Output the (X, Y) coordinate of the center of the cell containing the given text.  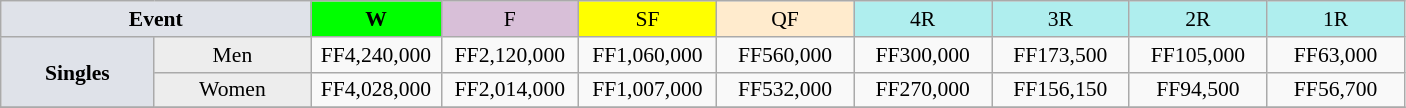
FF63,000 (1336, 55)
FF105,000 (1198, 55)
FF173,500 (1061, 55)
FF156,150 (1061, 90)
Event (156, 19)
1R (1336, 19)
QF (785, 19)
F (510, 19)
FF94,500 (1198, 90)
FF1,060,000 (648, 55)
FF532,000 (785, 90)
FF4,028,000 (376, 90)
Women (232, 90)
2R (1198, 19)
Singles (78, 72)
FF300,000 (923, 55)
FF2,120,000 (510, 55)
SF (648, 19)
Men (232, 55)
FF56,700 (1336, 90)
FF270,000 (923, 90)
4R (923, 19)
FF1,007,000 (648, 90)
W (376, 19)
FF560,000 (785, 55)
3R (1061, 19)
FF2,014,000 (510, 90)
FF4,240,000 (376, 55)
